Determine the (x, y) coordinate at the center of the cell enclosing the given text.  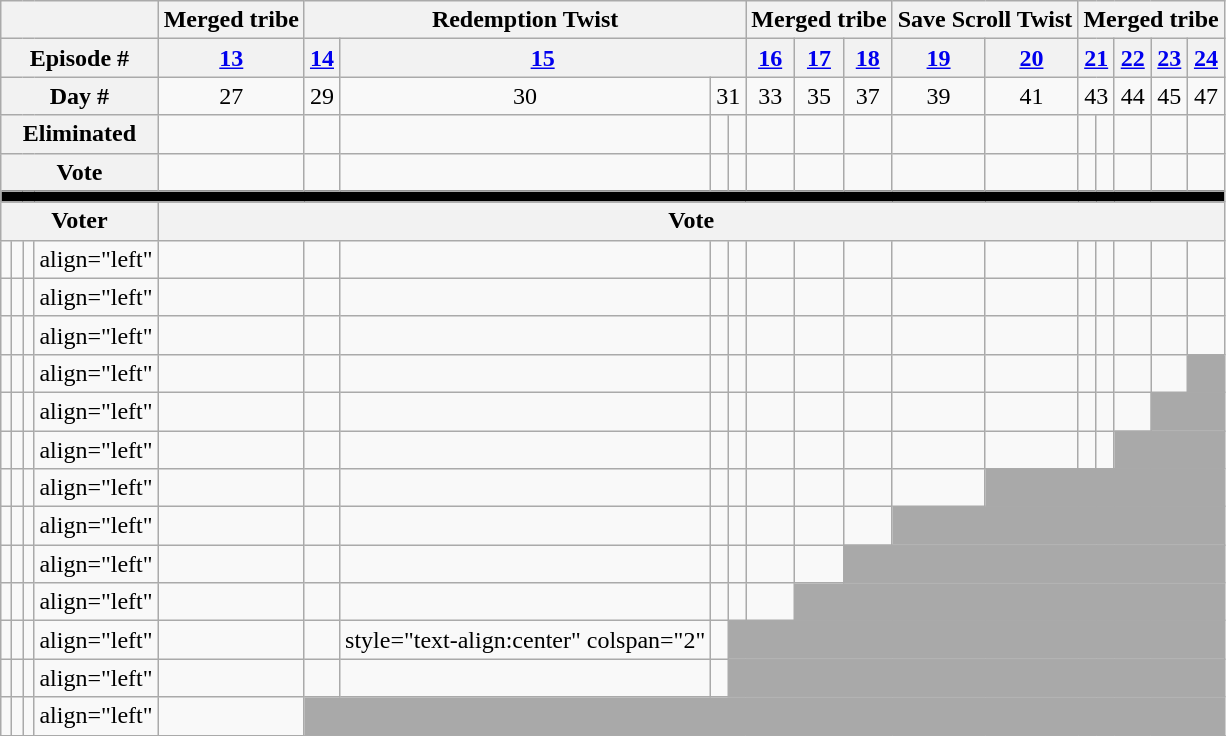
24 (1206, 58)
30 (526, 96)
17 (820, 58)
35 (820, 96)
20 (1032, 58)
16 (770, 58)
Redemption Twist (524, 20)
45 (1170, 96)
22 (1132, 58)
Eliminated (80, 134)
47 (1206, 96)
13 (231, 58)
style="text-align:center" colspan="2" (526, 640)
14 (322, 58)
23 (1170, 58)
Day # (80, 96)
15 (543, 58)
31 (728, 96)
33 (770, 96)
39 (938, 96)
44 (1132, 96)
18 (868, 58)
43 (1096, 96)
Save Scroll Twist (985, 20)
Episode # (80, 58)
19 (938, 58)
21 (1096, 58)
27 (231, 96)
29 (322, 96)
37 (868, 96)
Voter (80, 221)
41 (1032, 96)
